Determine the [x, y] coordinate at the center of the cell enclosing the given text.  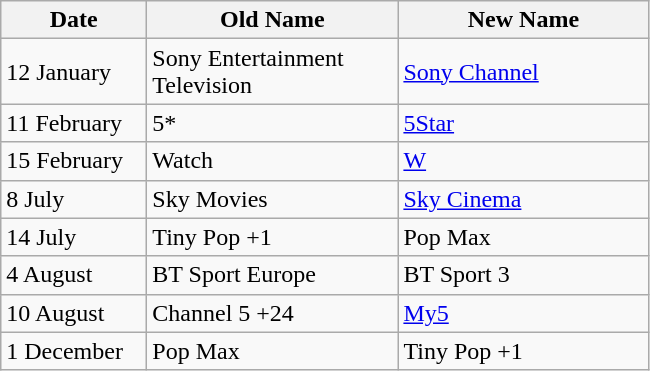
5Star [524, 123]
15 February [74, 161]
5* [272, 123]
Sony Channel [524, 72]
BT Sport Europe [272, 275]
10 August [74, 313]
Sky Cinema [524, 199]
BT Sport 3 [524, 275]
Old Name [272, 20]
11 February [74, 123]
New Name [524, 20]
Sony Entertainment Television [272, 72]
4 August [74, 275]
My5 [524, 313]
8 July [74, 199]
Channel 5 +24 [272, 313]
Date [74, 20]
1 December [74, 351]
Sky Movies [272, 199]
14 July [74, 237]
W [524, 161]
12 January [74, 72]
Watch [272, 161]
